Identify which cell holds the provided text, then report its (x, y) central coordinate. 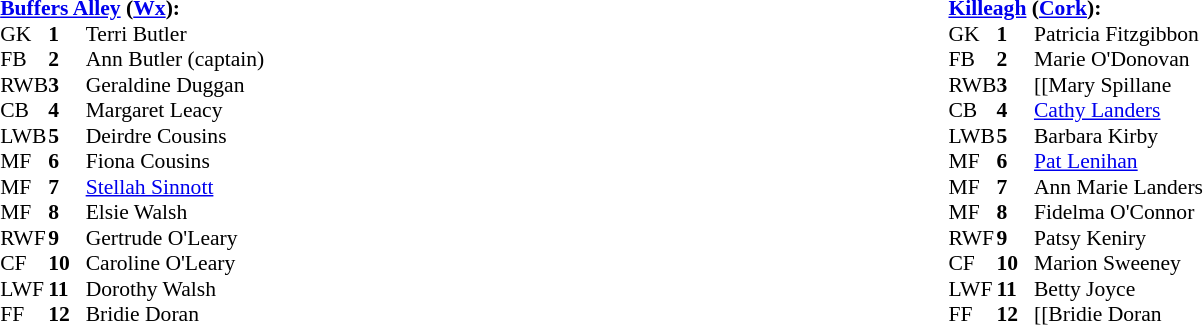
Patricia Fitzgibbon (1118, 34)
Cathy Landers (1118, 111)
Caroline O'Leary (176, 263)
Terri Butler (176, 34)
Fiona Cousins (176, 161)
Elsie Walsh (176, 213)
Ann Marie Landers (1118, 187)
Marie O'Donovan (1118, 59)
Patsy Keniry (1118, 238)
Marion Sweeney (1118, 263)
Betty Joyce (1118, 289)
Pat Lenihan (1118, 161)
Ann Butler (captain) (176, 59)
Gertrude O'Leary (176, 238)
Geraldine Duggan (176, 85)
Barbara Kirby (1118, 136)
[[Mary Spillane (1118, 85)
Margaret Leacy (176, 111)
Deirdre Cousins (176, 136)
Fidelma O'Connor (1118, 213)
Stellah Sinnott (176, 187)
Dorothy Walsh (176, 289)
